Detect which cell encompasses the target text, then output its [x, y] center coordinate. 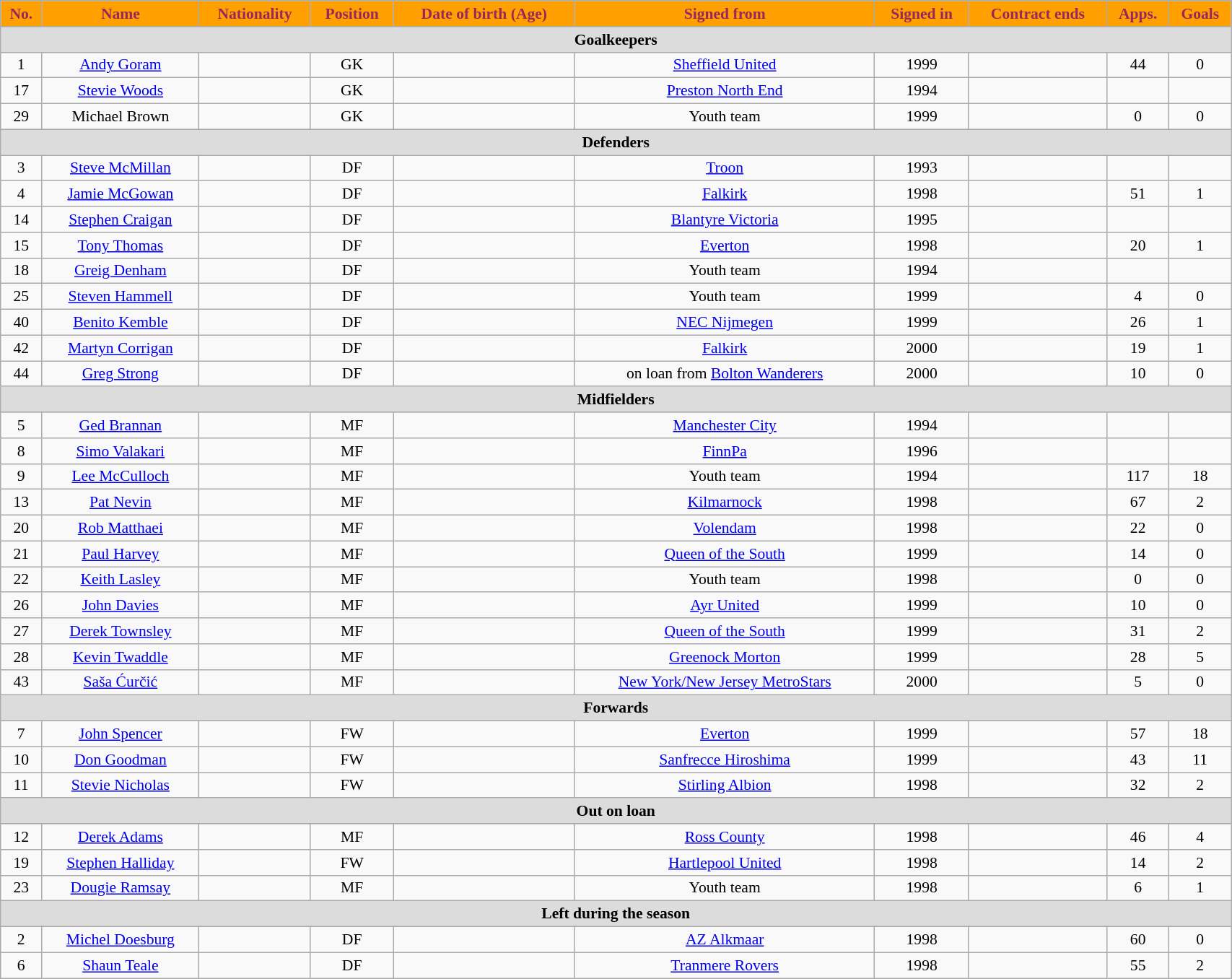
Out on loan [616, 812]
25 [22, 297]
Dougie Ramsay [121, 888]
Position [352, 14]
No. [22, 14]
FinnPa [725, 451]
Shaun Teale [121, 965]
Stevie Woods [121, 91]
on loan from Bolton Wanderers [725, 374]
9 [22, 477]
Manchester City [725, 425]
Andy Goram [121, 65]
7 [22, 734]
57 [1137, 734]
Don Goodman [121, 760]
55 [1137, 965]
46 [1137, 837]
Goalkeepers [616, 40]
Michael Brown [121, 117]
51 [1137, 194]
Kevin Twaddle [121, 657]
42 [22, 348]
New York/New Jersey MetroStars [725, 682]
Saša Ćurčić [121, 682]
Defenders [616, 142]
Signed in [922, 14]
NEC Nijmegen [725, 323]
3 [22, 168]
Sheffield United [725, 65]
67 [1137, 502]
Apps. [1137, 14]
Signed from [725, 14]
Troon [725, 168]
Left during the season [616, 914]
Stevie Nicholas [121, 786]
32 [1137, 786]
Tony Thomas [121, 245]
40 [22, 323]
AZ Alkmaar [725, 940]
John Spencer [121, 734]
31 [1137, 631]
1995 [922, 219]
27 [22, 631]
1996 [922, 451]
Benito Kemble [121, 323]
Preston North End [725, 91]
Forwards [616, 708]
Kilmarnock [725, 502]
Rob Matthaei [121, 528]
Pat Nevin [121, 502]
Ged Brannan [121, 425]
23 [22, 888]
17 [22, 91]
Stephen Halliday [121, 863]
12 [22, 837]
Derek Adams [121, 837]
117 [1137, 477]
Name [121, 14]
Keith Lasley [121, 580]
Hartlepool United [725, 863]
Michel Doesburg [121, 940]
Volendam [725, 528]
60 [1137, 940]
Goals [1200, 14]
8 [22, 451]
1993 [922, 168]
Derek Townsley [121, 631]
Greenock Morton [725, 657]
Martyn Corrigan [121, 348]
Greig Denham [121, 271]
21 [22, 554]
Simo Valakari [121, 451]
John Davies [121, 606]
29 [22, 117]
Tranmere Rovers [725, 965]
15 [22, 245]
Steve McMillan [121, 168]
Midfielders [616, 400]
Ross County [725, 837]
Blantyre Victoria [725, 219]
Date of birth (Age) [484, 14]
Lee McCulloch [121, 477]
Stephen Craigan [121, 219]
Contract ends [1038, 14]
Sanfrecce Hiroshima [725, 760]
Greg Strong [121, 374]
Nationality [255, 14]
Stirling Albion [725, 786]
13 [22, 502]
Paul Harvey [121, 554]
Jamie McGowan [121, 194]
Ayr United [725, 606]
Steven Hammell [121, 297]
